Detect which cell encompasses the target text, then output its (X, Y) center coordinate. 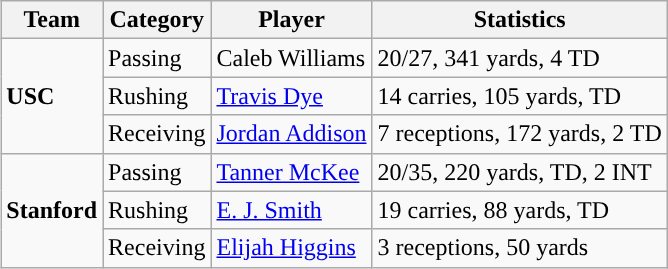
Stanford (52, 210)
Player (292, 20)
3 receptions, 50 yards (520, 248)
14 carries, 105 yards, TD (520, 96)
19 carries, 88 yards, TD (520, 210)
20/35, 220 yards, TD, 2 INT (520, 172)
Jordan Addison (292, 134)
Elijah Higgins (292, 248)
Caleb Williams (292, 58)
Statistics (520, 20)
Team (52, 20)
7 receptions, 172 yards, 2 TD (520, 134)
USC (52, 96)
Category (157, 20)
20/27, 341 yards, 4 TD (520, 58)
Tanner McKee (292, 172)
Travis Dye (292, 96)
E. J. Smith (292, 210)
